Locate the cell with the specified text and output its (X, Y) center coordinate. 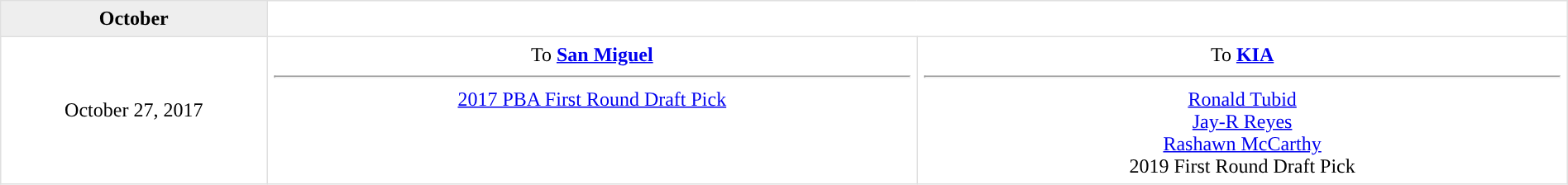
October 27, 2017 (134, 110)
October (134, 19)
To KIARonald TubidJay-R ReyesRashawn McCarthy 2019 First Round Draft Pick (1242, 110)
To San Miguel2017 PBA First Round Draft Pick (592, 110)
